Output the [x, y] coordinate of the center of the cell containing the given text.  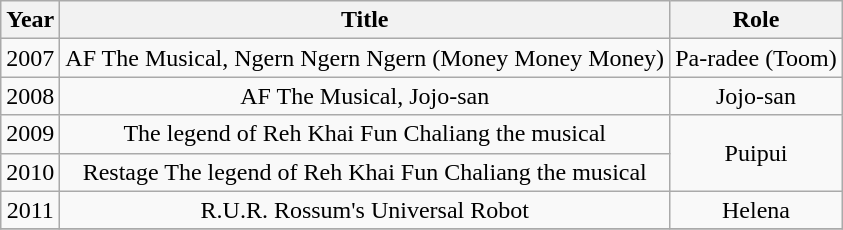
The legend of Reh Khai Fun Chaliang the musical [365, 134]
Role [756, 20]
Jojo-san [756, 96]
2010 [30, 172]
Year [30, 20]
AF The Musical, Jojo-san [365, 96]
2007 [30, 58]
2009 [30, 134]
Title [365, 20]
Restage The legend of Reh Khai Fun Chaliang the musical [365, 172]
AF The Musical, Ngern Ngern Ngern (Money Money Money) [365, 58]
Helena [756, 210]
Puipui [756, 153]
2011 [30, 210]
R.U.R. Rossum's Universal Robot [365, 210]
2008 [30, 96]
Pa-radee (Toom) [756, 58]
